Search for the cell housing the specified text and yield its (x, y) center coordinate. 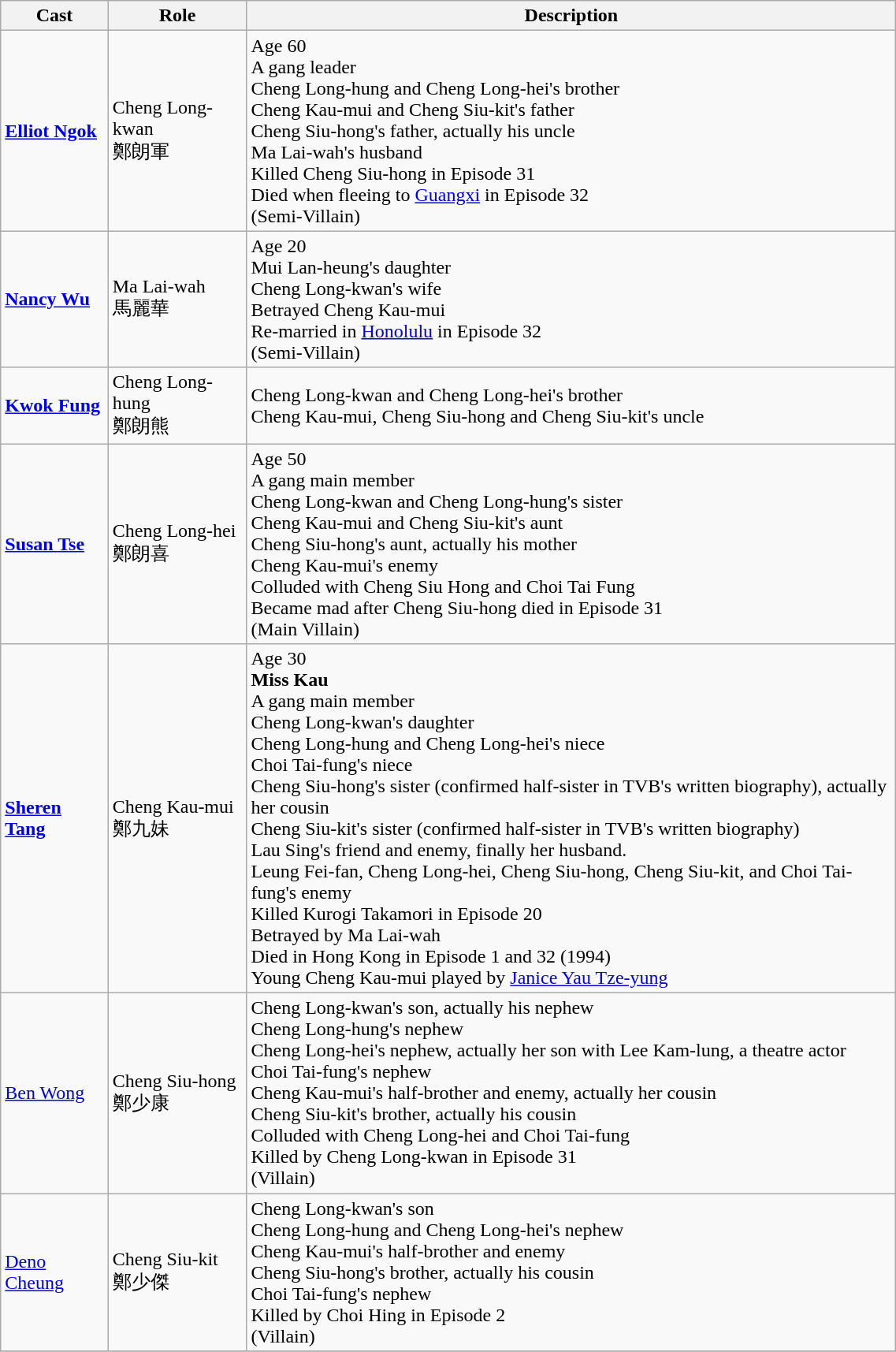
Cheng Long-hung鄭朗熊 (177, 405)
Cheng Siu-hong鄭少康 (177, 1093)
Nancy Wu (54, 300)
Cheng Siu-kit鄭少傑 (177, 1272)
Cheng Long-hei鄭朗喜 (177, 543)
Cheng Kau-mui鄭九妹 (177, 818)
Cast (54, 16)
Ma Lai-wah 馬麗華 (177, 300)
Cheng Long-kwan and Cheng Long-hei's brotherCheng Kau-mui, Cheng Siu-hong and Cheng Siu-kit's uncle (571, 405)
Cheng Long-kwan鄭朗軍 (177, 131)
Deno Cheung (54, 1272)
Age 20Mui Lan-heung's daughterCheng Long-kwan's wifeBetrayed Cheng Kau-muiRe-married in Honolulu in Episode 32(Semi-Villain) (571, 300)
Role (177, 16)
Description (571, 16)
Elliot Ngok (54, 131)
Sheren Tang (54, 818)
Kwok Fung (54, 405)
Ben Wong (54, 1093)
Susan Tse (54, 543)
